Return (X, Y) of the center of cell containing provided text 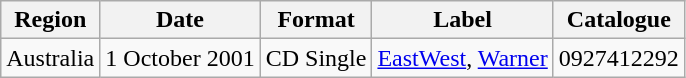
Format (316, 20)
Catalogue (618, 20)
1 October 2001 (180, 58)
Label (462, 20)
Region (50, 20)
EastWest, Warner (462, 58)
0927412292 (618, 58)
Australia (50, 58)
Date (180, 20)
CD Single (316, 58)
